Scan for the cell matching the given text and deliver its [X, Y] coordinate at center. 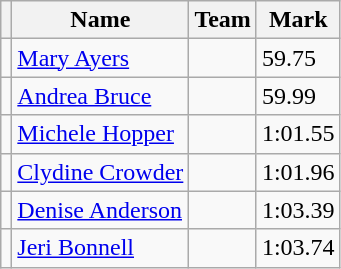
Team [223, 20]
Clydine Crowder [100, 172]
Mary Ayers [100, 58]
1:01.96 [298, 172]
59.99 [298, 96]
1:03.39 [298, 210]
1:01.55 [298, 134]
Denise Anderson [100, 210]
Michele Hopper [100, 134]
Andrea Bruce [100, 96]
Jeri Bonnell [100, 248]
59.75 [298, 58]
Mark [298, 20]
1:03.74 [298, 248]
Name [100, 20]
